Determine the (x, y) coordinate at the center of the cell enclosing the given text.  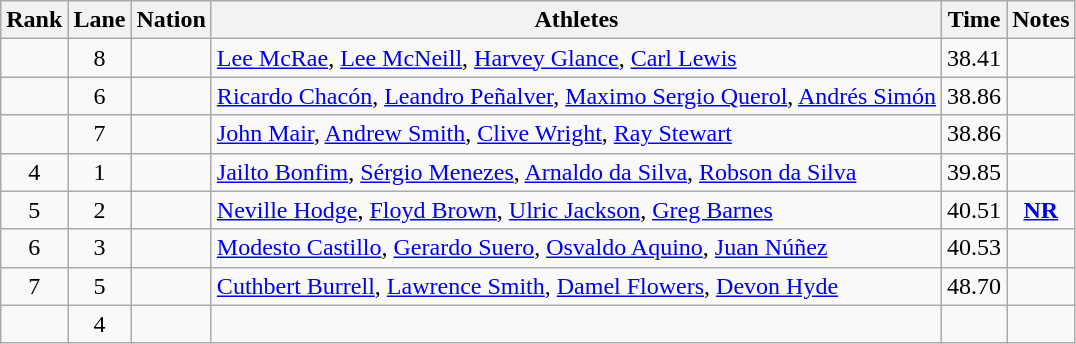
Ricardo Chacón, Leandro Peñalver, Maximo Sergio Querol, Andrés Simón (576, 96)
Jailto Bonfim, Sérgio Menezes, Arnaldo da Silva, Robson da Silva (576, 172)
38.41 (974, 58)
8 (100, 58)
3 (100, 248)
Nation (171, 20)
NR (1041, 210)
Rank (34, 20)
40.53 (974, 248)
2 (100, 210)
Lee McRae, Lee McNeill, Harvey Glance, Carl Lewis (576, 58)
40.51 (974, 210)
Notes (1041, 20)
1 (100, 172)
Time (974, 20)
Neville Hodge, Floyd Brown, Ulric Jackson, Greg Barnes (576, 210)
39.85 (974, 172)
Cuthbert Burrell, Lawrence Smith, Damel Flowers, Devon Hyde (576, 286)
Athletes (576, 20)
Modesto Castillo, Gerardo Suero, Osvaldo Aquino, Juan Núñez (576, 248)
48.70 (974, 286)
John Mair, Andrew Smith, Clive Wright, Ray Stewart (576, 134)
Lane (100, 20)
